Scan for the cell matching the given text and deliver its [X, Y] coordinate at center. 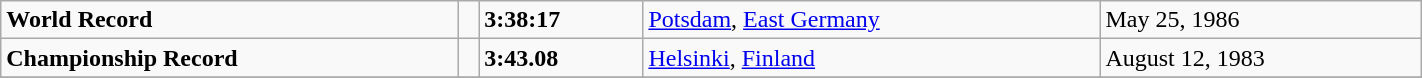
August 12, 1983 [1260, 58]
3:43.08 [561, 58]
Championship Record [230, 58]
World Record [230, 20]
Helsinki, Finland [872, 58]
3:38:17 [561, 20]
May 25, 1986 [1260, 20]
Potsdam, East Germany [872, 20]
